Return the [x, y] coordinate for the center point of the cell that contains the specified text.  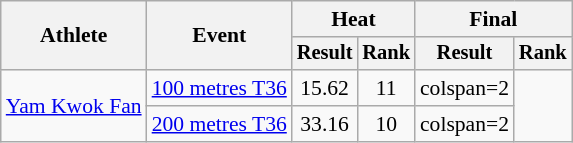
Event [220, 36]
Final [494, 19]
33.16 [325, 124]
11 [386, 88]
Yam Kwok Fan [74, 106]
10 [386, 124]
200 metres T36 [220, 124]
100 metres T36 [220, 88]
Athlete [74, 36]
Heat [354, 19]
15.62 [325, 88]
